Output the [x, y] coordinate of the center of the cell containing the given text.  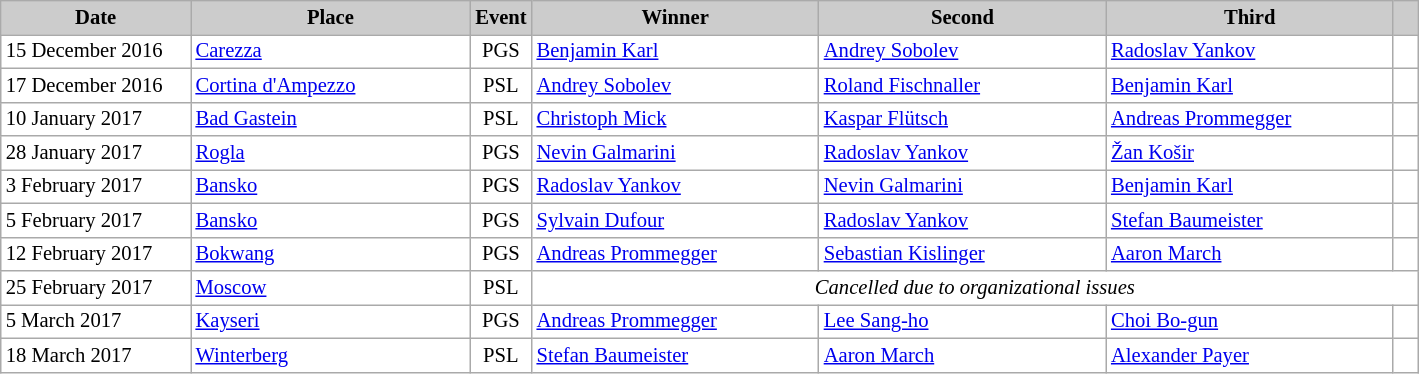
Date [96, 17]
Roland Fischnaller [962, 85]
Second [962, 17]
5 March 2017 [96, 321]
Alexander Payer [1250, 355]
5 February 2017 [96, 220]
Winterberg [330, 355]
18 March 2017 [96, 355]
Sylvain Dufour [676, 220]
25 February 2017 [96, 287]
Sebastian Kislinger [962, 254]
12 February 2017 [96, 254]
Bokwang [330, 254]
3 February 2017 [96, 186]
Christoph Mick [676, 119]
15 December 2016 [96, 51]
Cancelled due to organizational issues [975, 287]
Lee Sang-ho [962, 321]
Carezza [330, 51]
Žan Košir [1250, 153]
17 December 2016 [96, 85]
10 January 2017 [96, 119]
Third [1250, 17]
Kaspar Flütsch [962, 119]
Kayseri [330, 321]
Place [330, 17]
Bad Gastein [330, 119]
Event [500, 17]
Choi Bo-gun [1250, 321]
28 January 2017 [96, 153]
Cortina d'Ampezzo [330, 85]
Moscow [330, 287]
Rogla [330, 153]
Winner [676, 17]
